Scan for the cell matching the given text and deliver its [X, Y] coordinate at center. 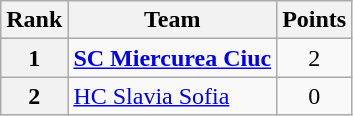
Rank [34, 20]
Team [172, 20]
HC Slavia Sofia [172, 96]
SC Miercurea Ciuc [172, 58]
0 [314, 96]
1 [34, 58]
Points [314, 20]
